Locate the cell with the specified text and output its (X, Y) center coordinate. 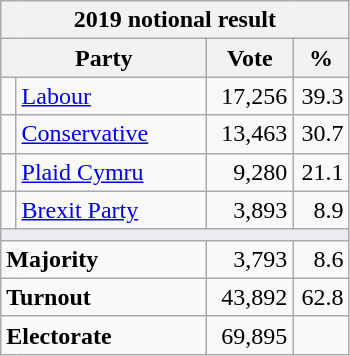
% (321, 58)
Vote (250, 58)
43,892 (250, 297)
Electorate (104, 335)
21.1 (321, 172)
8.6 (321, 259)
8.9 (321, 210)
Majority (104, 259)
62.8 (321, 297)
17,256 (250, 96)
Brexit Party (112, 210)
30.7 (321, 134)
Turnout (104, 297)
9,280 (250, 172)
Plaid Cymru (112, 172)
Conservative (112, 134)
39.3 (321, 96)
13,463 (250, 134)
Party (104, 58)
3,793 (250, 259)
2019 notional result (175, 20)
3,893 (250, 210)
69,895 (250, 335)
Labour (112, 96)
